Provide the [X, Y] coordinate of the cell's center where the given text is located.  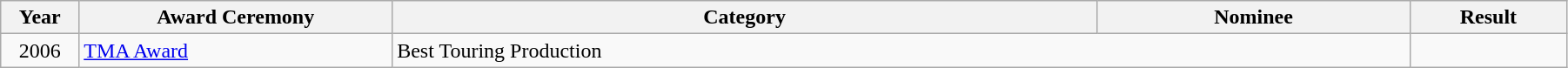
Year [40, 17]
TMA Award [236, 51]
Nominee [1254, 17]
Best Touring Production [901, 51]
Result [1488, 17]
2006 [40, 51]
Category [745, 17]
Award Ceremony [236, 17]
